Identify which cell holds the provided text, then report its (x, y) central coordinate. 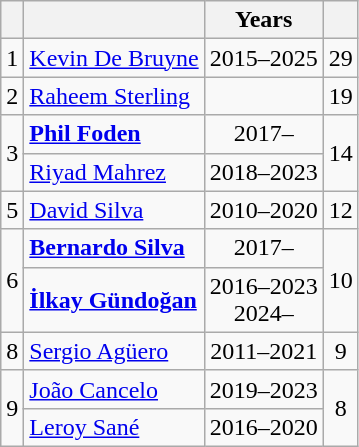
2016–20232024– (264, 300)
1 (12, 58)
Sergio Agüero (114, 351)
6 (12, 280)
João Cancelo (114, 389)
2015–2025 (264, 58)
2010–2020 (264, 210)
İlkay Gündoğan (114, 300)
Leroy Sané (114, 427)
Raheem Sterling (114, 96)
14 (340, 153)
5 (12, 210)
2019–2023 (264, 389)
Kevin De Bruyne (114, 58)
David Silva (114, 210)
2018–2023 (264, 172)
2016–2020 (264, 427)
19 (340, 96)
Phil Foden (114, 134)
Years (264, 20)
Bernardo Silva (114, 248)
2 (12, 96)
10 (340, 280)
2011–2021 (264, 351)
Riyad Mahrez (114, 172)
3 (12, 153)
29 (340, 58)
12 (340, 210)
